Detect which cell encompasses the target text, then output its (X, Y) center coordinate. 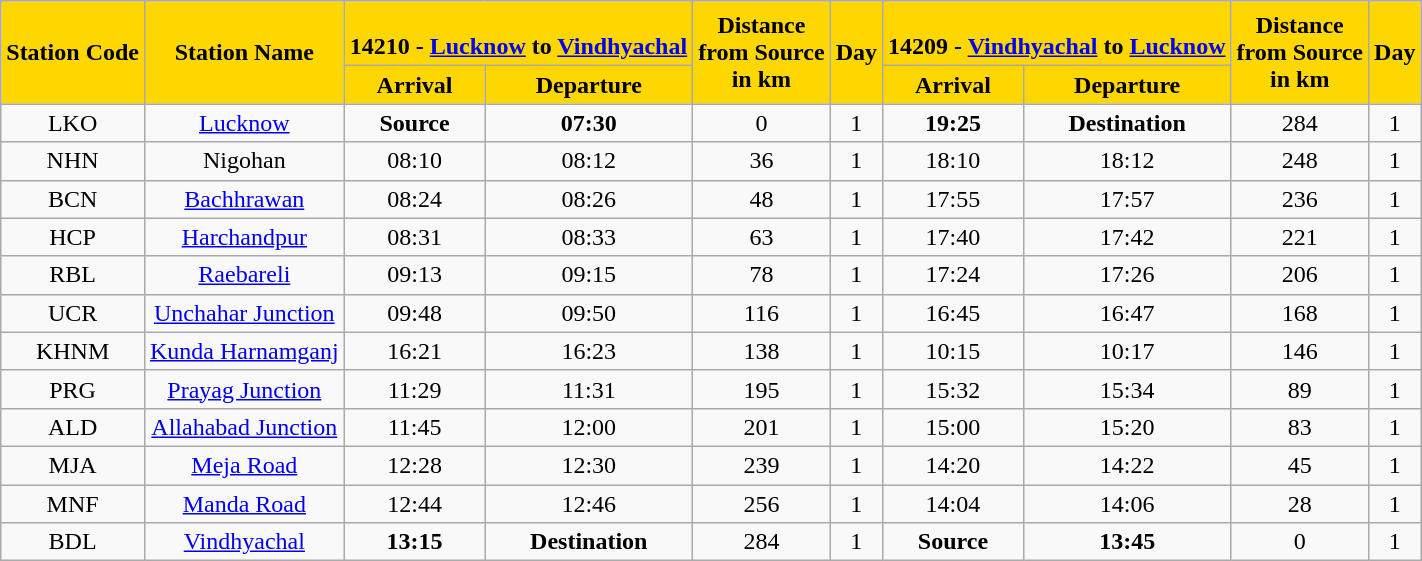
Prayag Junction (244, 389)
10:15 (954, 351)
08:24 (414, 199)
RBL (73, 275)
89 (1300, 389)
239 (762, 465)
ALD (73, 427)
248 (1300, 161)
08:33 (589, 237)
18:12 (1127, 161)
PRG (73, 389)
116 (762, 313)
17:24 (954, 275)
NHN (73, 161)
Bachhrawan (244, 199)
14:20 (954, 465)
16:47 (1127, 313)
09:13 (414, 275)
Allahabad Junction (244, 427)
16:21 (414, 351)
LKO (73, 123)
12:44 (414, 503)
Station Code (73, 52)
09:15 (589, 275)
08:31 (414, 237)
221 (1300, 237)
16:45 (954, 313)
256 (762, 503)
Station Name (244, 52)
15:32 (954, 389)
KHNM (73, 351)
Raebareli (244, 275)
BDL (73, 542)
15:34 (1127, 389)
Meja Road (244, 465)
146 (1300, 351)
13:15 (414, 542)
08:12 (589, 161)
15:20 (1127, 427)
Manda Road (244, 503)
195 (762, 389)
17:26 (1127, 275)
18:10 (954, 161)
236 (1300, 199)
11:31 (589, 389)
14:22 (1127, 465)
28 (1300, 503)
09:50 (589, 313)
45 (1300, 465)
MNF (73, 503)
Nigohan (244, 161)
12:46 (589, 503)
09:48 (414, 313)
17:55 (954, 199)
48 (762, 199)
78 (762, 275)
07:30 (589, 123)
Vindhyachal (244, 542)
19:25 (954, 123)
11:45 (414, 427)
MJA (73, 465)
12:28 (414, 465)
168 (1300, 313)
138 (762, 351)
Lucknow (244, 123)
17:57 (1127, 199)
Kunda Harnamganj (244, 351)
14:04 (954, 503)
14210 - Lucknow to Vindhyachal (518, 34)
UCR (73, 313)
14:06 (1127, 503)
12:30 (589, 465)
206 (1300, 275)
12:00 (589, 427)
HCP (73, 237)
Harchandpur (244, 237)
15:00 (954, 427)
63 (762, 237)
17:40 (954, 237)
17:42 (1127, 237)
11:29 (414, 389)
16:23 (589, 351)
36 (762, 161)
08:26 (589, 199)
Unchahar Junction (244, 313)
83 (1300, 427)
08:10 (414, 161)
201 (762, 427)
13:45 (1127, 542)
14209 - Vindhyachal to Lucknow (1057, 34)
10:17 (1127, 351)
BCN (73, 199)
